From the cell containing the given text, extract its center point as [X, Y] coordinate. 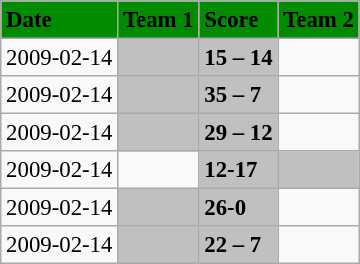
Score [238, 20]
29 – 12 [238, 133]
26-0 [238, 208]
Team 1 [158, 20]
35 – 7 [238, 95]
22 – 7 [238, 245]
Team 2 [318, 20]
12-17 [238, 170]
Date [60, 20]
15 – 14 [238, 57]
